Scan for the cell matching the given text and deliver its [x, y] coordinate at center. 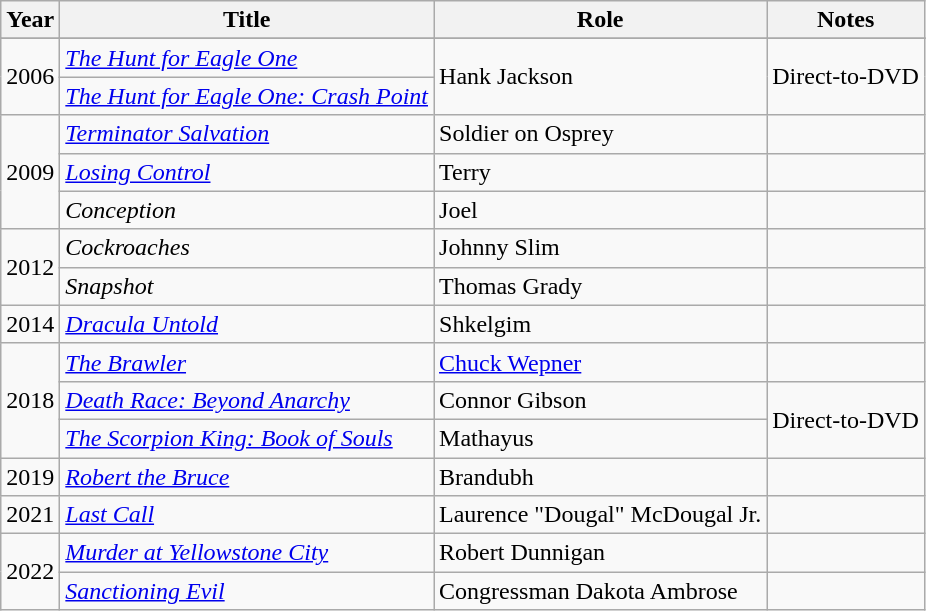
Thomas Grady [600, 286]
2009 [30, 172]
2019 [30, 477]
Connor Gibson [600, 400]
Conception [247, 210]
Dracula Untold [247, 324]
Brandubh [600, 477]
Murder at Yellowstone City [247, 553]
2021 [30, 515]
Sanctioning Evil [247, 591]
The Scorpion King: Book of Souls [247, 438]
Death Race: Beyond Anarchy [247, 400]
The Hunt for Eagle One: Crash Point [247, 96]
The Brawler [247, 362]
Cockroaches [247, 248]
Title [247, 20]
Shkelgim [600, 324]
Role [600, 20]
Johnny Slim [600, 248]
Chuck Wepner [600, 362]
2018 [30, 400]
Congressman Dakota Ambrose [600, 591]
Joel [600, 210]
Last Call [247, 515]
2012 [30, 267]
2006 [30, 77]
Year [30, 20]
Hank Jackson [600, 77]
Terry [600, 172]
Notes [846, 20]
2014 [30, 324]
2022 [30, 572]
Robert the Bruce [247, 477]
Robert Dunnigan [600, 553]
Soldier on Osprey [600, 134]
Losing Control [247, 172]
Terminator Salvation [247, 134]
Mathayus [600, 438]
Snapshot [247, 286]
Laurence "Dougal" McDougal Jr. [600, 515]
The Hunt for Eagle One [247, 58]
